Pinpoint the cell where the given text exists, returning its [x, y] midpoint coordinate. 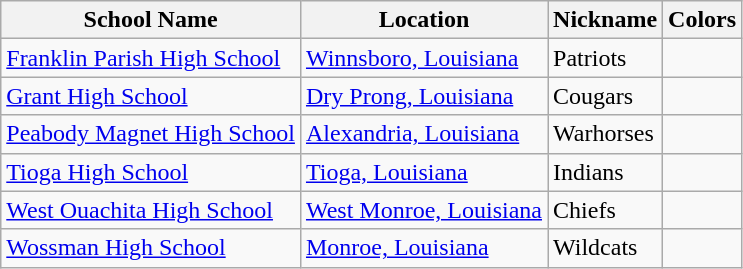
Colors [702, 20]
Location [424, 20]
Monroe, Louisiana [424, 248]
Tioga High School [151, 172]
School Name [151, 20]
Alexandria, Louisiana [424, 134]
Tioga, Louisiana [424, 172]
Cougars [606, 96]
Warhorses [606, 134]
Chiefs [606, 210]
Peabody Magnet High School [151, 134]
Wossman High School [151, 248]
Patriots [606, 58]
Franklin Parish High School [151, 58]
West Ouachita High School [151, 210]
Indians [606, 172]
West Monroe, Louisiana [424, 210]
Nickname [606, 20]
Grant High School [151, 96]
Winnsboro, Louisiana [424, 58]
Wildcats [606, 248]
Dry Prong, Louisiana [424, 96]
